Return the [x, y] coordinate for the center point of the cell that contains the specified text.  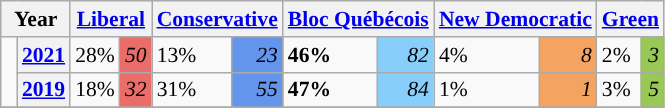
32 [136, 90]
82 [405, 55]
Year [36, 19]
1 [568, 90]
28% [95, 55]
18% [95, 90]
13% [192, 55]
Bloc Québécois [358, 19]
New Democratic [516, 19]
84 [405, 90]
31% [192, 90]
2% [619, 55]
47% [330, 90]
8 [568, 55]
Conservative [218, 19]
3% [619, 90]
4% [487, 55]
5 [653, 90]
2019 [44, 90]
46% [330, 55]
Green [630, 19]
23 [258, 55]
1% [487, 90]
55 [258, 90]
50 [136, 55]
Liberal [110, 19]
3 [653, 55]
2021 [44, 55]
